Output the (x, y) coordinate of the center of the cell containing the given text.  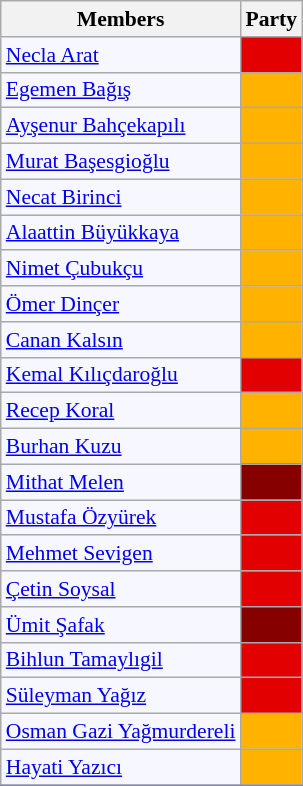
Necat Birinci (121, 197)
Party (271, 19)
Murat Başesgioğlu (121, 162)
Mustafa Özyürek (121, 518)
Kemal Kılıçdaroğlu (121, 375)
Çetin Soysal (121, 589)
Recep Koral (121, 411)
Burhan Kuzu (121, 447)
Osman Gazi Yağmurdereli (121, 732)
Bihlun Tamaylıgil (121, 660)
Necla Arat (121, 55)
Mithat Melen (121, 482)
Ümit Şafak (121, 625)
Egemen Bağış (121, 90)
Canan Kalsın (121, 340)
Nimet Çubukçu (121, 269)
Alaattin Büyükkaya (121, 233)
Members (121, 19)
Süleyman Yağız (121, 696)
Hayati Yazıcı (121, 767)
Mehmet Sevigen (121, 554)
Ayşenur Bahçekapılı (121, 126)
Ömer Dinçer (121, 304)
